For the text-containing cell, return its midpoint in [x, y] coordinate format. 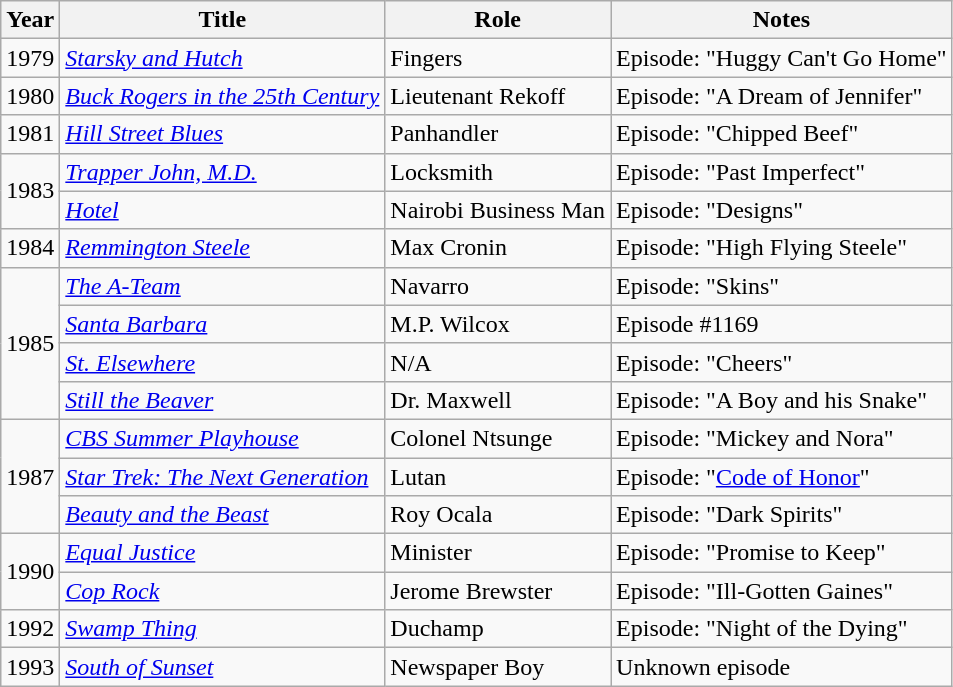
Colonel Ntsunge [498, 438]
N/A [498, 362]
Max Cronin [498, 248]
Remmington Steele [222, 248]
St. Elsewhere [222, 362]
Fingers [498, 58]
Cop Rock [222, 591]
Episode: "A Boy and his Snake" [782, 400]
Buck Rogers in the 25th Century [222, 96]
1985 [30, 343]
Episode: "Cheers" [782, 362]
Episode: "Code of Honor" [782, 477]
1992 [30, 629]
Jerome Brewster [498, 591]
Episode: "Huggy Can't Go Home" [782, 58]
Santa Barbara [222, 324]
1979 [30, 58]
Year [30, 20]
Role [498, 20]
Minister [498, 553]
Episode: "Night of the Dying" [782, 629]
Still the Beaver [222, 400]
Episode: "Skins" [782, 286]
Newspaper Boy [498, 667]
Notes [782, 20]
Beauty and the Beast [222, 515]
Trapper John, M.D. [222, 172]
Swamp Thing [222, 629]
Starsky and Hutch [222, 58]
Panhandler [498, 134]
1980 [30, 96]
Episode: "Past Imperfect" [782, 172]
Duchamp [498, 629]
Episode: "Chipped Beef" [782, 134]
Star Trek: The Next Generation [222, 477]
Episode: "Designs" [782, 210]
Episode: "Dark Spirits" [782, 515]
The A-Team [222, 286]
Episode: "Mickey and Nora" [782, 438]
CBS Summer Playhouse [222, 438]
Locksmith [498, 172]
Episode: "Ill-Gotten Gaines" [782, 591]
Episode #1169 [782, 324]
1990 [30, 572]
Nairobi Business Man [498, 210]
Episode: "Promise to Keep" [782, 553]
Hotel [222, 210]
1983 [30, 191]
Roy Ocala [498, 515]
Title [222, 20]
Dr. Maxwell [498, 400]
Unknown episode [782, 667]
M.P. Wilcox [498, 324]
1993 [30, 667]
Lutan [498, 477]
Equal Justice [222, 553]
1984 [30, 248]
Navarro [498, 286]
Lieutenant Rekoff [498, 96]
Episode: "High Flying Steele" [782, 248]
Episode: "A Dream of Jennifer" [782, 96]
1987 [30, 476]
Hill Street Blues [222, 134]
1981 [30, 134]
South of Sunset [222, 667]
